Scan for the cell matching the given text and deliver its (X, Y) coordinate at center. 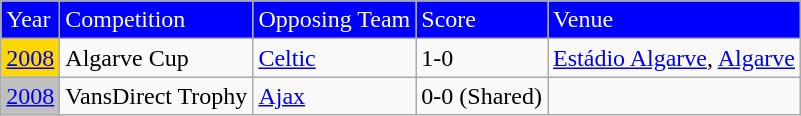
Ajax (334, 96)
0-0 (Shared) (482, 96)
VansDirect Trophy (156, 96)
1-0 (482, 58)
Estádio Algarve, Algarve (674, 58)
Opposing Team (334, 20)
Competition (156, 20)
Algarve Cup (156, 58)
Celtic (334, 58)
Score (482, 20)
Year (30, 20)
Venue (674, 20)
